Scan for the cell matching the given text and deliver its (X, Y) coordinate at center. 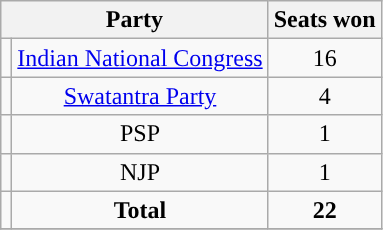
Total (140, 210)
4 (324, 96)
PSP (140, 134)
16 (324, 58)
NJP (140, 172)
Party (134, 20)
Indian National Congress (140, 58)
Swatantra Party (140, 96)
22 (324, 210)
Seats won (324, 20)
